For the text-containing cell, return its midpoint in (x, y) coordinate format. 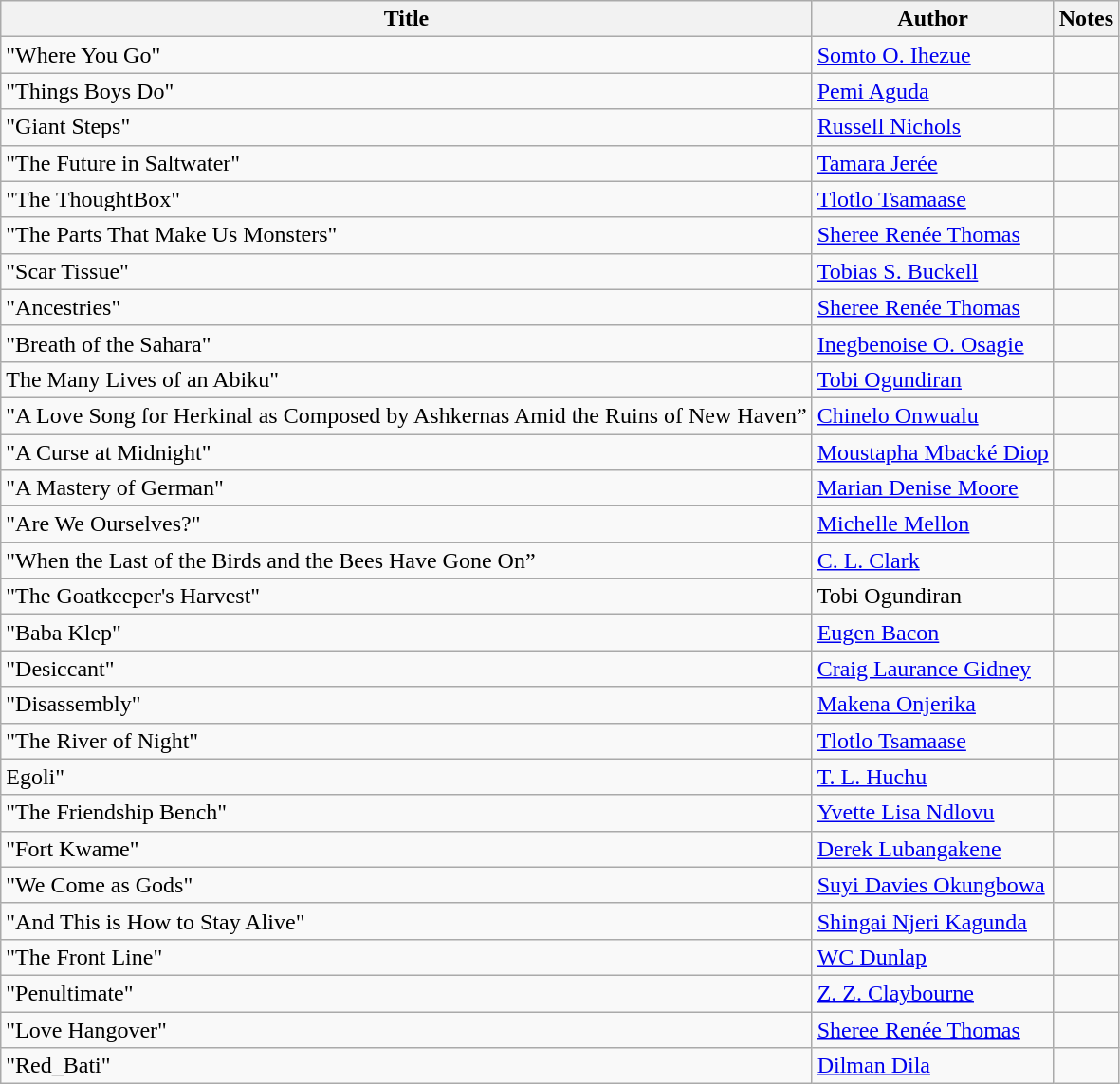
Eugen Bacon (933, 633)
"When the Last of the Birds and the Bees Have Gone On” (406, 560)
"The ThoughtBox" (406, 199)
"Scar Tissue" (406, 271)
"Red_Bati" (406, 1066)
"We Come as Gods" (406, 885)
Title (406, 19)
Tobias S. Buckell (933, 271)
Author (933, 19)
The Many Lives of an Abiku" (406, 379)
"Fort Kwame" (406, 849)
C. L. Clark (933, 560)
"Penultimate" (406, 993)
"Desiccant" (406, 669)
Inegbenoise O. Osagie (933, 343)
"A Mastery of German" (406, 488)
"Are We Ourselves?" (406, 524)
"The Goatkeeper's Harvest" (406, 597)
Somto O. Ihezue (933, 55)
Shingai Njeri Kagunda (933, 921)
Derek Lubangakene (933, 849)
Egoli" (406, 777)
Z. Z. Claybourne (933, 993)
Chinelo Onwualu (933, 415)
"A Curse at Midnight" (406, 452)
Yvette Lisa Ndlovu (933, 813)
"The Future in Saltwater" (406, 163)
"And This is How to Stay Alive" (406, 921)
"The Parts That Make Us Monsters" (406, 235)
Michelle Mellon (933, 524)
Moustapha Mbacké Diop (933, 452)
"Breath of the Sahara" (406, 343)
Marian Denise Moore (933, 488)
"Things Boys Do" (406, 91)
"A Love Song for Herkinal as Composed by Ashkernas Amid the Ruins of New Haven” (406, 415)
Suyi Davies Okungbowa (933, 885)
Dilman Dila (933, 1066)
"Disassembly" (406, 705)
"The River of Night" (406, 741)
"Where You Go" (406, 55)
Notes (1086, 19)
Pemi Aguda (933, 91)
Russell Nichols (933, 127)
T. L. Huchu (933, 777)
Craig Laurance Gidney (933, 669)
Tamara Jerée (933, 163)
"The Front Line" (406, 957)
"Love Hangover" (406, 1029)
Makena Onjerika (933, 705)
"Ancestries" (406, 307)
"Baba Klep" (406, 633)
"The Friendship Bench" (406, 813)
"Giant Steps" (406, 127)
WC Dunlap (933, 957)
